Determine the [x, y] coordinate at the center of the cell enclosing the given text.  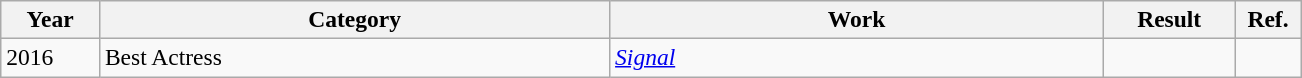
Result [1169, 19]
Ref. [1268, 19]
Year [50, 19]
Work [857, 19]
Category [354, 19]
2016 [50, 57]
Signal [857, 57]
Best Actress [354, 57]
